Detect which cell encompasses the target text, then output its [X, Y] center coordinate. 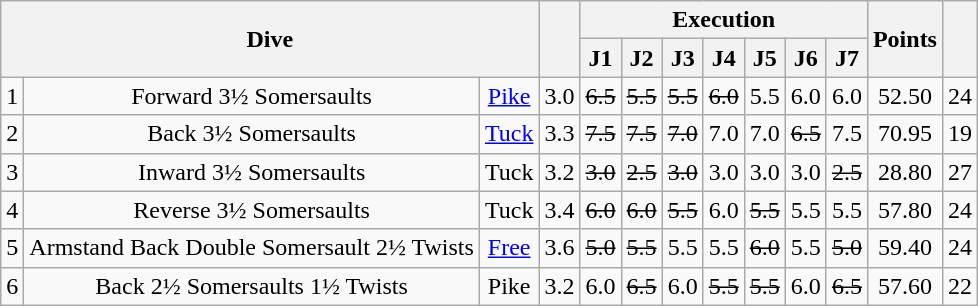
5 [12, 248]
J4 [724, 58]
19 [960, 134]
6 [12, 286]
J5 [764, 58]
J1 [600, 58]
57.80 [904, 210]
J3 [682, 58]
Dive [270, 39]
59.40 [904, 248]
4 [12, 210]
Back 3½ Somersaults [252, 134]
28.80 [904, 172]
27 [960, 172]
Forward 3½ Somersaults [252, 96]
57.60 [904, 286]
70.95 [904, 134]
2 [12, 134]
Execution [724, 20]
3.3 [560, 134]
3.4 [560, 210]
Free [509, 248]
Armstand Back Double Somersault 2½ Twists [252, 248]
22 [960, 286]
Back 2½ Somersaults 1½ Twists [252, 286]
J7 [846, 58]
3 [12, 172]
J6 [806, 58]
Inward 3½ Somersaults [252, 172]
Points [904, 39]
3.6 [560, 248]
52.50 [904, 96]
1 [12, 96]
Reverse 3½ Somersaults [252, 210]
J2 [642, 58]
